Capture the cell that displays the provided text and extract its [x, y] central coordinate. 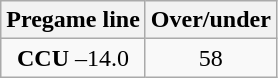
Pregame line [74, 20]
Over/under [210, 20]
CCU –14.0 [74, 58]
58 [210, 58]
